For the text-containing cell, return its midpoint in [X, Y] coordinate format. 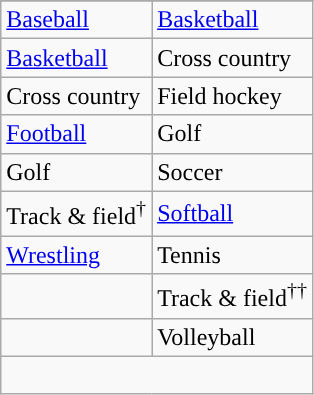
Track & field† [76, 214]
Tennis [232, 255]
Softball [232, 214]
Football [76, 134]
Wrestling [76, 255]
Volleyball [232, 337]
Baseball [76, 20]
Track & field†† [232, 296]
Field hockey [232, 96]
Soccer [232, 172]
